Pinpoint the cell where the given text exists, returning its (X, Y) midpoint coordinate. 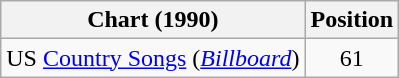
Position (352, 20)
61 (352, 58)
Chart (1990) (153, 20)
US Country Songs (Billboard) (153, 58)
